From the cell containing the given text, extract its center point as [X, Y] coordinate. 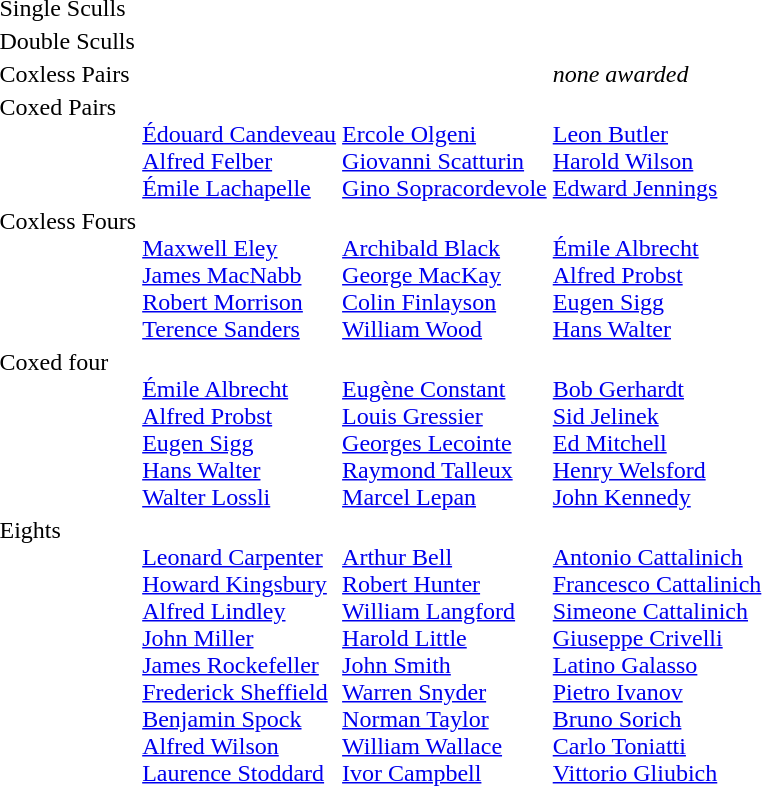
Eugène ConstantLouis GressierGeorges LecointeRaymond TalleuxMarcel Lepan [445, 430]
Édouard CandeveauAlfred FelberÉmile Lachapelle [240, 148]
Ercole OlgeniGiovanni ScatturinGino Sopracordevole [445, 148]
Maxwell EleyJames MacNabbRobert MorrisonTerence Sanders [240, 275]
Archibald BlackGeorge MacKayColin FinlaysonWilliam Wood [445, 275]
Émile AlbrechtAlfred ProbstEugen SiggHans WalterWalter Lossli [240, 430]
